Locate the cell with the specified text and output its [x, y] center coordinate. 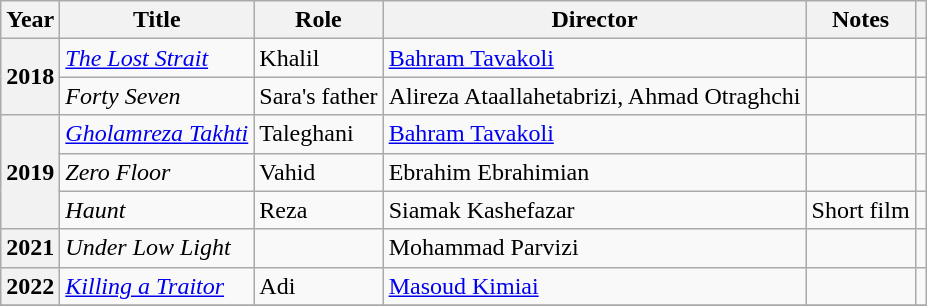
Ebrahim Ebrahimian [594, 172]
Sara's father [318, 96]
Zero Floor [157, 172]
Alireza Ataallahetabrizi, Ahmad Otraghchi [594, 96]
Under Low Light [157, 248]
2019 [30, 172]
Haunt [157, 210]
Year [30, 20]
Khalil [318, 58]
Role [318, 20]
Notes [860, 20]
Title [157, 20]
The Lost Strait [157, 58]
2022 [30, 286]
Forty Seven [157, 96]
Vahid [318, 172]
Reza [318, 210]
Gholamreza Takhti [157, 134]
Masoud Kimiai [594, 286]
Director [594, 20]
Adi [318, 286]
Short film [860, 210]
Killing a Traitor [157, 286]
Mohammad Parvizi [594, 248]
Siamak Kashefazar [594, 210]
2018 [30, 77]
Taleghani [318, 134]
2021 [30, 248]
